Search for the cell housing the specified text and yield its [x, y] center coordinate. 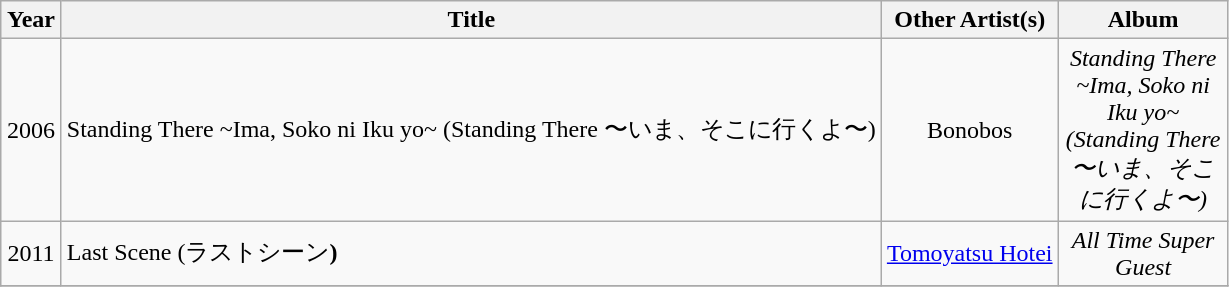
Album [1143, 20]
Bonobos [970, 130]
Other Artist(s) [970, 20]
Title [471, 20]
Last Scene (ラストシーン) [471, 254]
All Time Super Guest [1143, 254]
2011 [32, 254]
2006 [32, 130]
Year [32, 20]
Tomoyatsu Hotei [970, 254]
